Scan for the cell matching the given text and deliver its [x, y] coordinate at center. 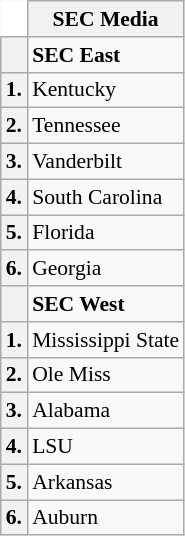
SEC West [106, 304]
Florida [106, 233]
South Carolina [106, 197]
LSU [106, 447]
SEC Media [106, 19]
Auburn [106, 518]
Vanderbilt [106, 162]
Mississippi State [106, 340]
Kentucky [106, 90]
SEC East [106, 55]
Tennessee [106, 126]
Alabama [106, 411]
Ole Miss [106, 375]
Arkansas [106, 482]
Georgia [106, 269]
